Scan for the cell matching the given text and deliver its (X, Y) coordinate at center. 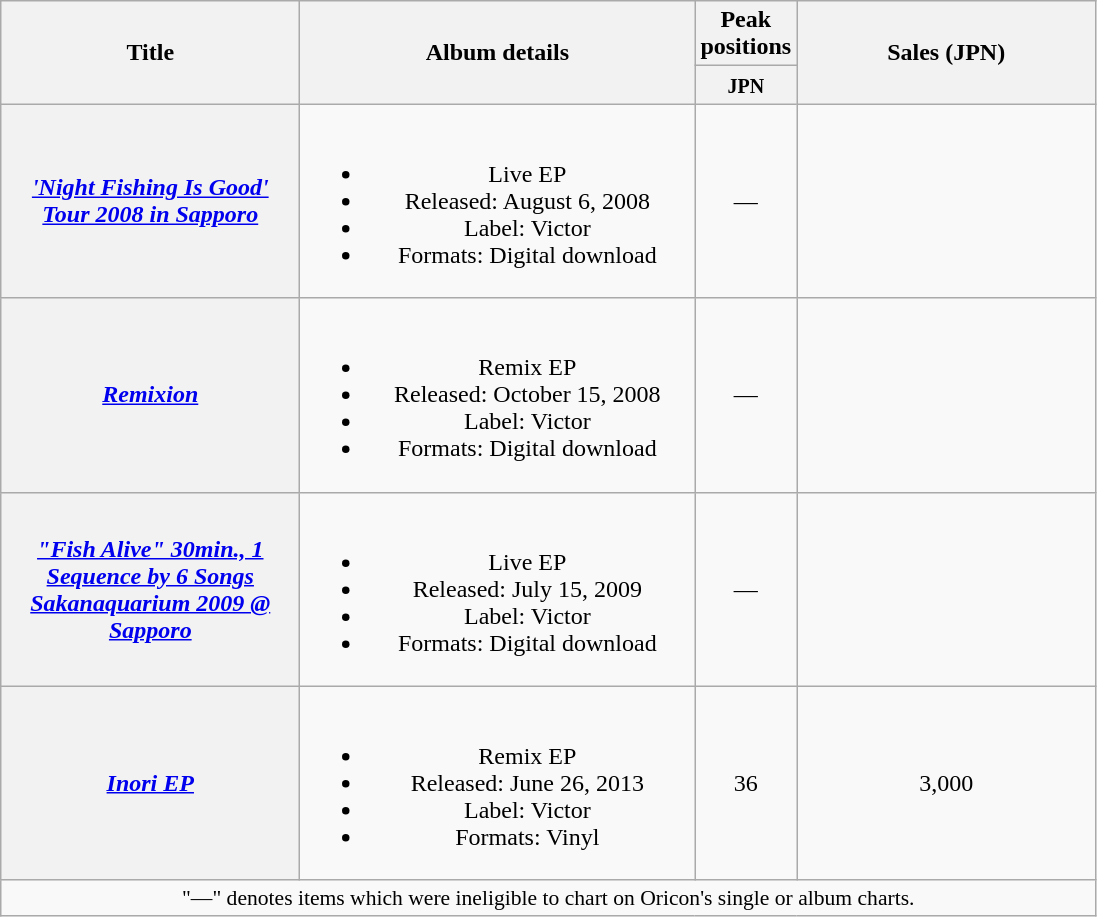
Peak positions (746, 34)
36 (746, 783)
JPN (746, 85)
'Night Fishing Is Good' Tour 2008 in Sapporo (150, 201)
3,000 (946, 783)
"—" denotes items which were ineligible to chart on Oricon's single or album charts. (548, 898)
"Fish Alive" 30min., 1 Sequence by 6 Songs Sakanaquarium 2009 @ Sapporo (150, 589)
Live EPReleased: July 15, 2009Label: VictorFormats: Digital download (498, 589)
Title (150, 52)
Sales (JPN) (946, 52)
Live EPReleased: August 6, 2008Label: VictorFormats: Digital download (498, 201)
Remix EPReleased: October 15, 2008Label: VictorFormats: Digital download (498, 395)
Album details (498, 52)
Remix EPReleased: June 26, 2013Label: VictorFormats: Vinyl (498, 783)
Inori EP (150, 783)
Remixion (150, 395)
